From the cell containing the given text, extract its center point as (X, Y) coordinate. 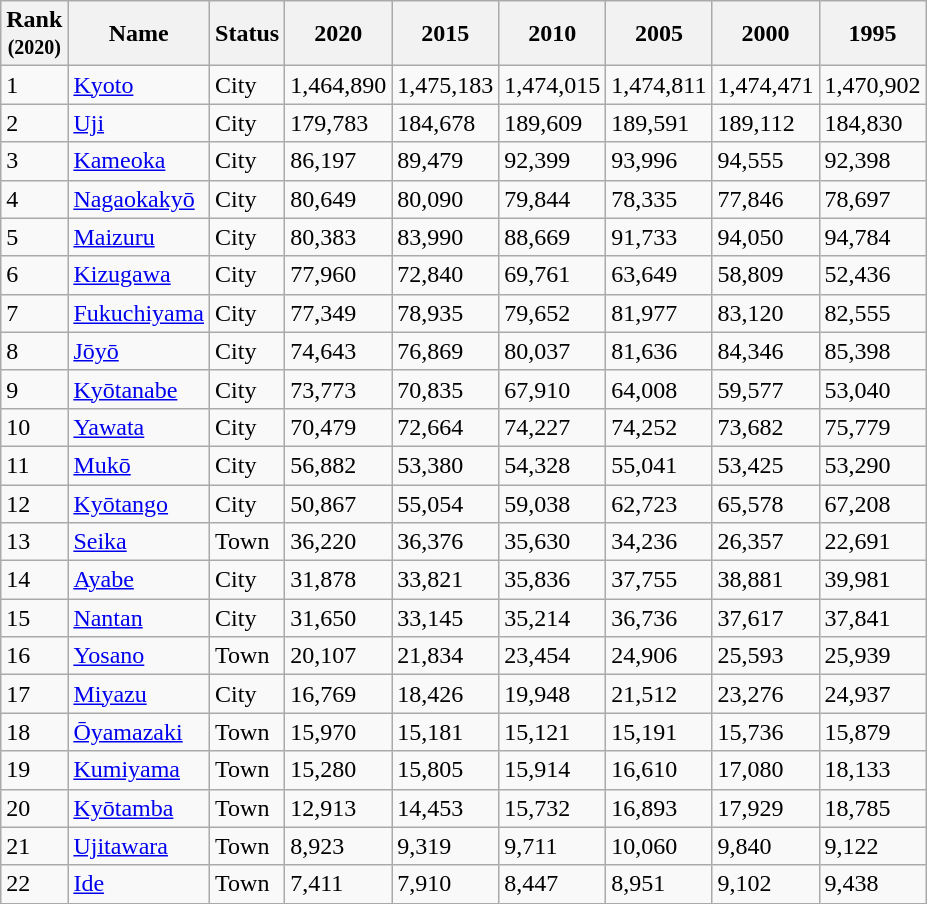
70,835 (446, 389)
Kyōtamba (139, 808)
2015 (446, 34)
1995 (872, 34)
94,784 (872, 237)
34,236 (659, 542)
18,133 (872, 770)
50,867 (338, 503)
24,906 (659, 656)
73,773 (338, 389)
8 (34, 351)
15,732 (552, 808)
92,399 (552, 161)
80,037 (552, 351)
Rank(2020) (34, 34)
23,276 (766, 694)
25,939 (872, 656)
Jōyō (139, 351)
63,649 (659, 275)
52,436 (872, 275)
73,682 (766, 427)
93,996 (659, 161)
15,914 (552, 770)
76,869 (446, 351)
184,678 (446, 123)
22,691 (872, 542)
55,041 (659, 465)
Ayabe (139, 580)
65,578 (766, 503)
9,319 (446, 846)
74,227 (552, 427)
33,821 (446, 580)
78,935 (446, 313)
84,346 (766, 351)
67,208 (872, 503)
94,050 (766, 237)
55,054 (446, 503)
21,834 (446, 656)
53,425 (766, 465)
72,664 (446, 427)
83,120 (766, 313)
15,879 (872, 732)
14 (34, 580)
92,398 (872, 161)
23,454 (552, 656)
70,479 (338, 427)
189,591 (659, 123)
15,736 (766, 732)
17,929 (766, 808)
21 (34, 846)
Kyōtanabe (139, 389)
1 (34, 85)
14,453 (446, 808)
18 (34, 732)
20 (34, 808)
Maizuru (139, 237)
7 (34, 313)
9,438 (872, 884)
10 (34, 427)
79,652 (552, 313)
15,181 (446, 732)
Kumiyama (139, 770)
54,328 (552, 465)
24,937 (872, 694)
5 (34, 237)
25,593 (766, 656)
1,470,902 (872, 85)
2 (34, 123)
74,643 (338, 351)
59,038 (552, 503)
18,785 (872, 808)
77,846 (766, 199)
31,650 (338, 618)
53,290 (872, 465)
17,080 (766, 770)
37,755 (659, 580)
Yawata (139, 427)
7,910 (446, 884)
17 (34, 694)
38,881 (766, 580)
91,733 (659, 237)
69,761 (552, 275)
80,649 (338, 199)
179,783 (338, 123)
9,122 (872, 846)
53,040 (872, 389)
2020 (338, 34)
89,479 (446, 161)
35,836 (552, 580)
26,357 (766, 542)
36,376 (446, 542)
37,617 (766, 618)
3 (34, 161)
1,474,811 (659, 85)
9 (34, 389)
72,840 (446, 275)
Miyazu (139, 694)
81,636 (659, 351)
Seika (139, 542)
Name (139, 34)
56,882 (338, 465)
Kyōtango (139, 503)
77,349 (338, 313)
80,383 (338, 237)
35,214 (552, 618)
78,697 (872, 199)
36,220 (338, 542)
37,841 (872, 618)
77,960 (338, 275)
12,913 (338, 808)
21,512 (659, 694)
10,060 (659, 846)
Ōyamazaki (139, 732)
19,948 (552, 694)
16,893 (659, 808)
1,475,183 (446, 85)
79,844 (552, 199)
15,280 (338, 770)
85,398 (872, 351)
Kizugawa (139, 275)
16,610 (659, 770)
13 (34, 542)
11 (34, 465)
Fukuchiyama (139, 313)
8,951 (659, 884)
62,723 (659, 503)
Mukō (139, 465)
59,577 (766, 389)
78,335 (659, 199)
35,630 (552, 542)
33,145 (446, 618)
58,809 (766, 275)
22 (34, 884)
Kameoka (139, 161)
12 (34, 503)
82,555 (872, 313)
Ide (139, 884)
64,008 (659, 389)
Yosano (139, 656)
1,474,471 (766, 85)
31,878 (338, 580)
39,981 (872, 580)
Nantan (139, 618)
75,779 (872, 427)
18,426 (446, 694)
7,411 (338, 884)
1,464,890 (338, 85)
16 (34, 656)
53,380 (446, 465)
189,112 (766, 123)
19 (34, 770)
2000 (766, 34)
15 (34, 618)
88,669 (552, 237)
2010 (552, 34)
15,805 (446, 770)
184,830 (872, 123)
86,197 (338, 161)
Ujitawara (139, 846)
15,121 (552, 732)
15,191 (659, 732)
Status (248, 34)
9,102 (766, 884)
81,977 (659, 313)
189,609 (552, 123)
2005 (659, 34)
9,711 (552, 846)
94,555 (766, 161)
Kyoto (139, 85)
Uji (139, 123)
8,923 (338, 846)
4 (34, 199)
9,840 (766, 846)
1,474,015 (552, 85)
36,736 (659, 618)
8,447 (552, 884)
6 (34, 275)
16,769 (338, 694)
74,252 (659, 427)
20,107 (338, 656)
83,990 (446, 237)
80,090 (446, 199)
67,910 (552, 389)
Nagaokakyō (139, 199)
15,970 (338, 732)
